Locate the cell with the specified text and output its [x, y] center coordinate. 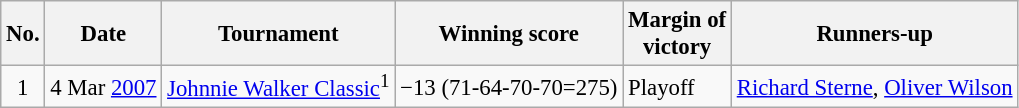
Tournament [278, 34]
Johnnie Walker Classic1 [278, 87]
1 [23, 87]
No. [23, 34]
Date [104, 34]
4 Mar 2007 [104, 87]
Richard Sterne, Oliver Wilson [874, 87]
Winning score [509, 34]
Runners-up [874, 34]
Playoff [678, 87]
Margin ofvictory [678, 34]
−13 (71-64-70-70=275) [509, 87]
